Pinpoint the cell where the given text exists, returning its [x, y] midpoint coordinate. 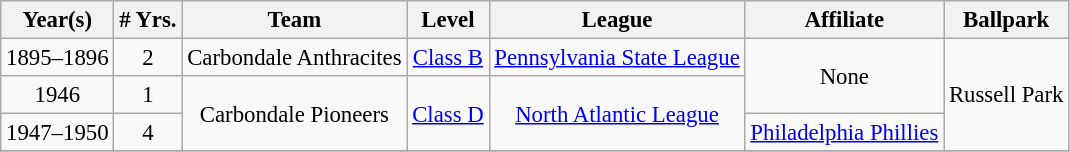
2 [148, 58]
Affiliate [844, 20]
Philadelphia Phillies [844, 133]
1946 [58, 95]
Ballpark [1006, 20]
Level [448, 20]
Class D [448, 114]
Year(s) [58, 20]
1947–1950 [58, 133]
League [617, 20]
North Atlantic League [617, 114]
4 [148, 133]
Carbondale Pioneers [294, 114]
Carbondale Anthracites [294, 58]
1 [148, 95]
Class B [448, 58]
1895–1896 [58, 58]
# Yrs. [148, 20]
Pennsylvania State League [617, 58]
Russell Park [1006, 96]
None [844, 76]
Team [294, 20]
